Search for the cell housing the specified text and yield its (X, Y) center coordinate. 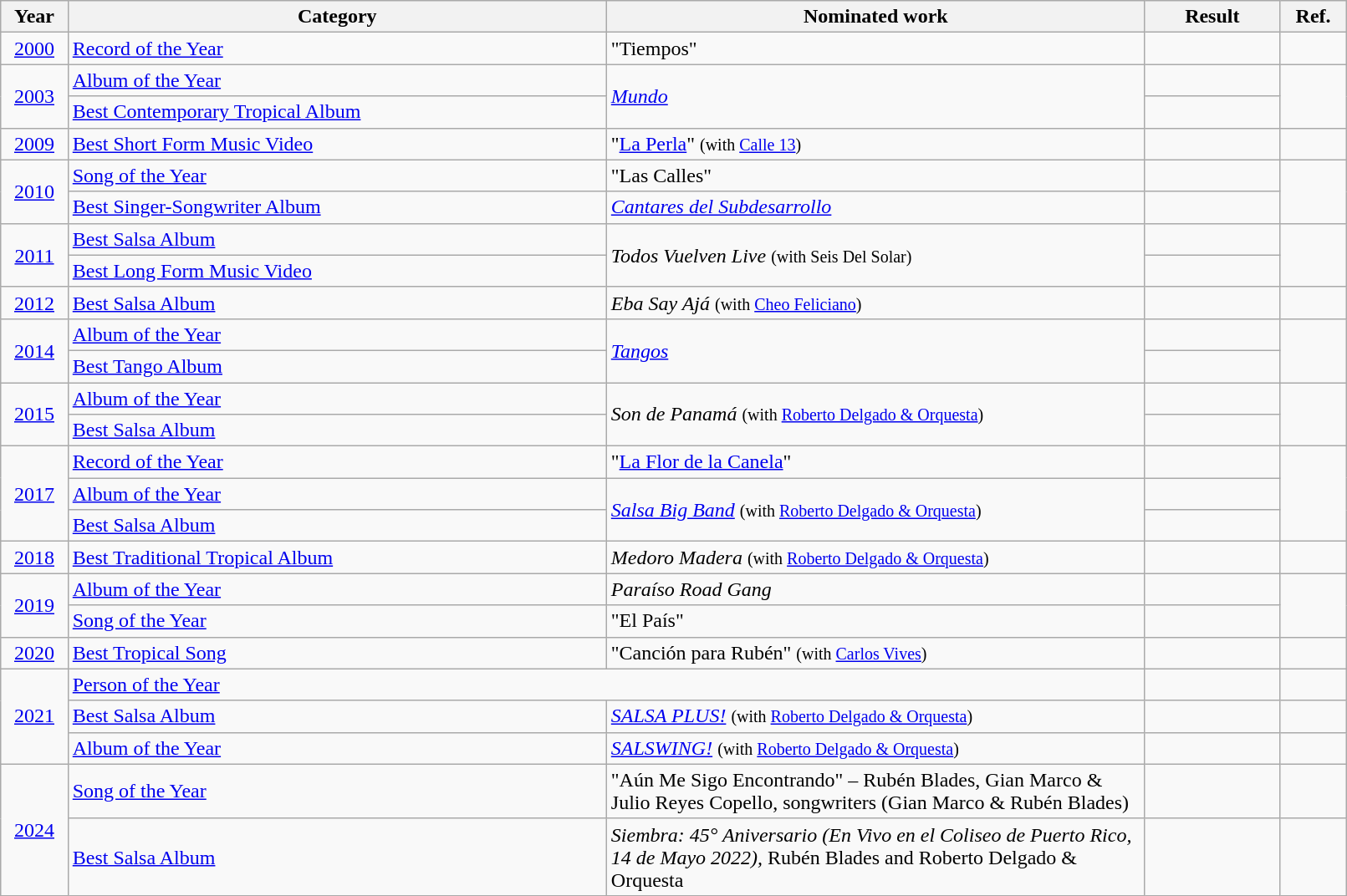
Mundo (875, 96)
"Tiempos" (875, 48)
Siembra: 45° Aniversario (En Vivo en el Coliseo de Puerto Rico, 14 de Mayo 2022), Rubén Blades and Roberto Delgado & Orquesta (875, 857)
Salsa Big Band (with Roberto Delgado & Orquesta) (875, 510)
Result (1212, 17)
2024 (34, 829)
Eba Say Ajá (with Cheo Feliciano) (875, 303)
"Canción para Rubén" (with Carlos Vives) (875, 653)
Paraíso Road Gang (875, 589)
Best Traditional Tropical Album (337, 557)
Year (34, 17)
Nominated work (875, 17)
SALSWING! (with Roberto Delgado & Orquesta) (875, 748)
Best Singer-Songwriter Album (337, 207)
2003 (34, 96)
2021 (34, 716)
"Las Calles" (875, 176)
Todos Vuelven Live (with Seis Del Solar) (875, 255)
2011 (34, 255)
2009 (34, 144)
Best Tango Album (337, 366)
2019 (34, 605)
Best Long Form Music Video (337, 271)
2015 (34, 415)
Tangos (875, 350)
Best Tropical Song (337, 653)
Cantares del Subdesarrollo (875, 207)
Best Contemporary Tropical Album (337, 112)
2014 (34, 350)
2000 (34, 48)
2020 (34, 653)
2010 (34, 191)
"La Flor de la Canela" (875, 462)
Best Short Form Music Video (337, 144)
Ref. (1313, 17)
Son de Panamá (with Roberto Delgado & Orquesta) (875, 415)
Person of the Year (606, 685)
SALSA PLUS! (with Roberto Delgado & Orquesta) (875, 716)
Medoro Madera (with Roberto Delgado & Orquesta) (875, 557)
"El País" (875, 621)
Category (337, 17)
"La Perla" (with Calle 13) (875, 144)
2017 (34, 494)
2018 (34, 557)
2012 (34, 303)
"Aún Me Sigo Encontrando" – Rubén Blades, Gian Marco & Julio Reyes Copello, songwriters (Gian Marco & Rubén Blades) (875, 791)
